Identify which cell holds the provided text, then report its (X, Y) central coordinate. 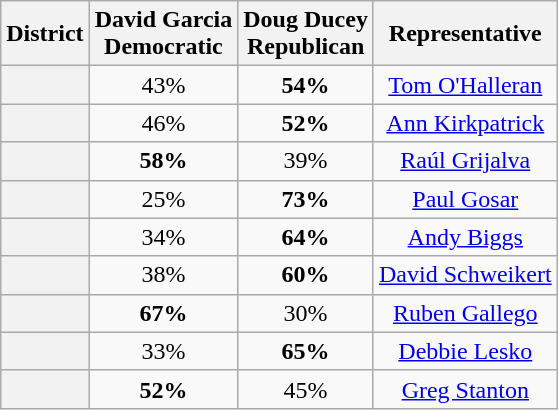
Raúl Grijalva (465, 161)
54% (306, 85)
33% (164, 351)
46% (164, 123)
Doug DuceyRepublican (306, 34)
38% (164, 275)
65% (306, 351)
30% (306, 313)
David GarciaDemocratic (164, 34)
34% (164, 237)
45% (306, 389)
25% (164, 199)
58% (164, 161)
39% (306, 161)
District (45, 34)
Greg Stanton (465, 389)
Andy Biggs (465, 237)
64% (306, 237)
73% (306, 199)
Ann Kirkpatrick (465, 123)
Representative (465, 34)
David Schweikert (465, 275)
Ruben Gallego (465, 313)
Debbie Lesko (465, 351)
Tom O'Halleran (465, 85)
67% (164, 313)
43% (164, 85)
60% (306, 275)
Paul Gosar (465, 199)
